Extract the [x, y] coordinate from the center of the cell holding the provided text.  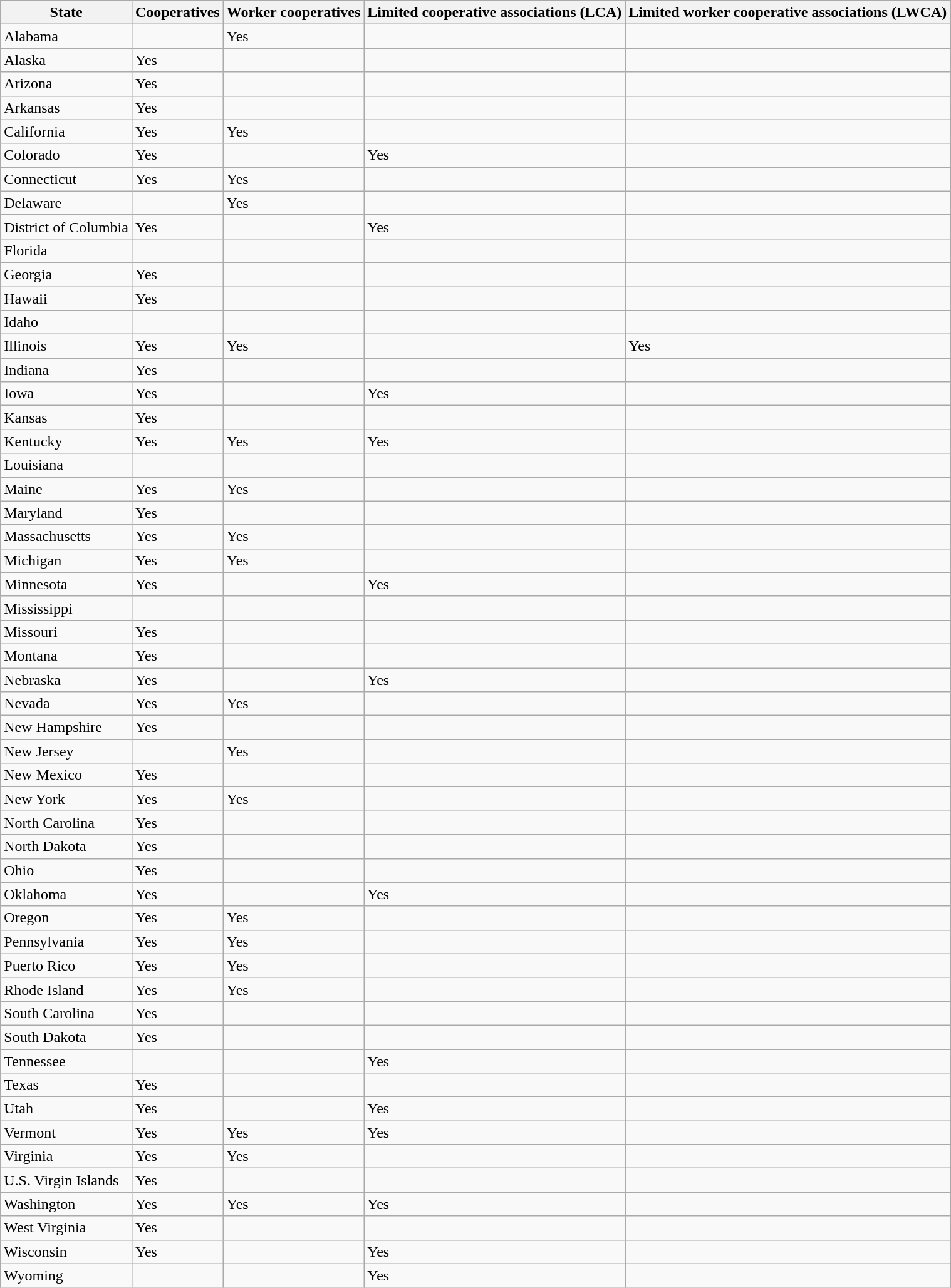
Nevada [66, 704]
New Mexico [66, 775]
North Dakota [66, 847]
Oklahoma [66, 894]
Wisconsin [66, 1252]
North Carolina [66, 823]
Iowa [66, 394]
Maine [66, 489]
Missouri [66, 632]
Mississippi [66, 608]
Texas [66, 1085]
Montana [66, 656]
South Dakota [66, 1037]
Limited cooperative associations (LCA) [495, 13]
U.S. Virgin Islands [66, 1180]
Florida [66, 250]
Pennsylvania [66, 942]
California [66, 131]
Connecticut [66, 179]
Arizona [66, 84]
Nebraska [66, 679]
South Carolina [66, 1013]
Tennessee [66, 1061]
Puerto Rico [66, 966]
Minnesota [66, 584]
Ohio [66, 870]
Virginia [66, 1157]
Alaska [66, 60]
Cooperatives [177, 13]
Louisiana [66, 465]
Limited worker cooperative associations (LWCA) [788, 13]
Idaho [66, 322]
Indiana [66, 370]
Illinois [66, 346]
State [66, 13]
Massachusetts [66, 537]
Wyoming [66, 1275]
Rhode Island [66, 989]
Georgia [66, 274]
Arkansas [66, 108]
Hawaii [66, 299]
Worker cooperatives [293, 13]
New Hampshire [66, 728]
New York [66, 799]
Delaware [66, 203]
Kansas [66, 418]
Kentucky [66, 441]
Michigan [66, 560]
District of Columbia [66, 227]
Alabama [66, 36]
West Virginia [66, 1228]
Washington [66, 1204]
New Jersey [66, 751]
Colorado [66, 155]
Vermont [66, 1133]
Oregon [66, 918]
Maryland [66, 513]
Utah [66, 1109]
